Search for the cell housing the specified text and yield its [x, y] center coordinate. 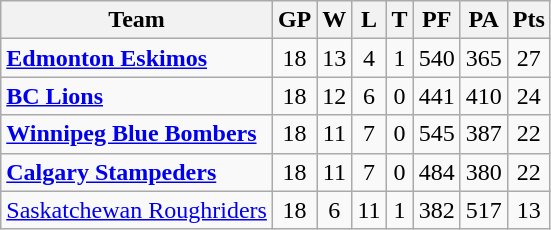
Saskatchewan Roughriders [137, 210]
BC Lions [137, 96]
517 [484, 210]
W [334, 20]
365 [484, 58]
Winnipeg Blue Bombers [137, 134]
GP [294, 20]
4 [369, 58]
L [369, 20]
Pts [528, 20]
Team [137, 20]
PF [436, 20]
Edmonton Eskimos [137, 58]
24 [528, 96]
484 [436, 172]
27 [528, 58]
PA [484, 20]
382 [436, 210]
441 [436, 96]
545 [436, 134]
T [400, 20]
540 [436, 58]
12 [334, 96]
387 [484, 134]
Calgary Stampeders [137, 172]
410 [484, 96]
380 [484, 172]
